Return [x, y] of the center of cell containing provided text 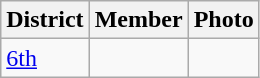
Member [138, 20]
District [45, 20]
Photo [224, 20]
6th [45, 58]
